Capture the cell that displays the provided text and extract its (X, Y) central coordinate. 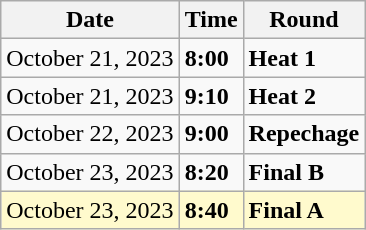
Time (211, 20)
9:10 (211, 96)
Repechage (304, 134)
Final A (304, 210)
9:00 (211, 134)
8:40 (211, 210)
October 22, 2023 (90, 134)
8:20 (211, 172)
Heat 1 (304, 58)
Heat 2 (304, 96)
8:00 (211, 58)
Final B (304, 172)
Date (90, 20)
Round (304, 20)
